Determine the (x, y) coordinate at the center of the cell enclosing the given text.  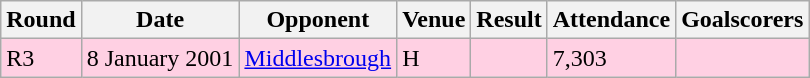
Middlesbrough (318, 58)
Goalscorers (742, 20)
R3 (41, 58)
Date (160, 20)
Venue (434, 20)
Attendance (611, 20)
7,303 (611, 58)
8 January 2001 (160, 58)
Result (509, 20)
Opponent (318, 20)
Round (41, 20)
H (434, 58)
